Capture the cell that displays the provided text and extract its (x, y) central coordinate. 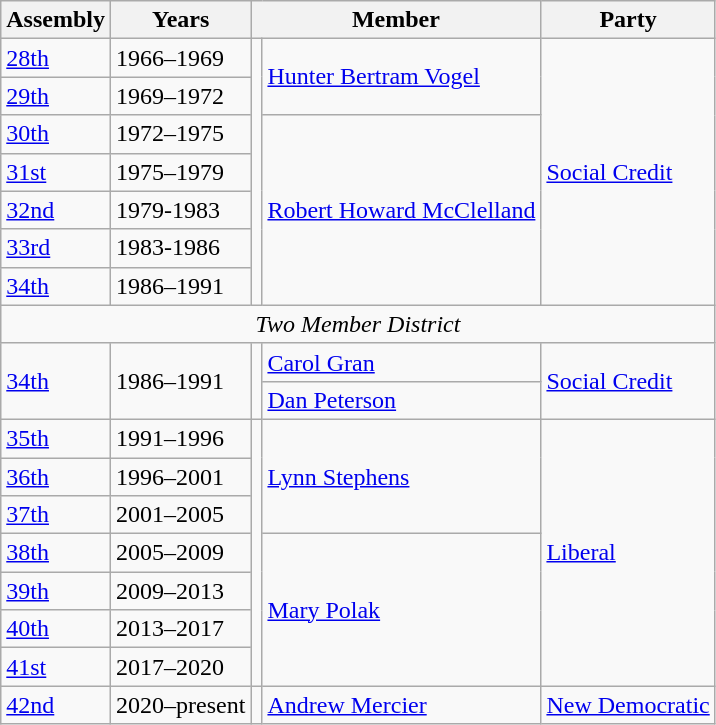
2017–2020 (180, 667)
2005–2009 (180, 553)
1975–1979 (180, 172)
32nd (56, 210)
Andrew Mercier (402, 705)
2001–2005 (180, 515)
28th (56, 58)
2013–2017 (180, 629)
Two Member District (358, 324)
30th (56, 134)
35th (56, 438)
31st (56, 172)
Party (628, 20)
Member (396, 20)
1991–1996 (180, 438)
1966–1969 (180, 58)
New Democratic (628, 705)
39th (56, 591)
Dan Peterson (402, 400)
2020–present (180, 705)
37th (56, 515)
Carol Gran (402, 362)
1996–2001 (180, 477)
Assembly (56, 20)
Liberal (628, 552)
1983-1986 (180, 248)
1972–1975 (180, 134)
42nd (56, 705)
Robert Howard McClelland (402, 210)
Years (180, 20)
Hunter Bertram Vogel (402, 77)
2009–2013 (180, 591)
1979-1983 (180, 210)
36th (56, 477)
38th (56, 553)
40th (56, 629)
41st (56, 667)
1969–1972 (180, 96)
Lynn Stephens (402, 476)
33rd (56, 248)
29th (56, 96)
Mary Polak (402, 610)
